Find where the given text appears and provide that cell's center as (X, Y) coordinate. 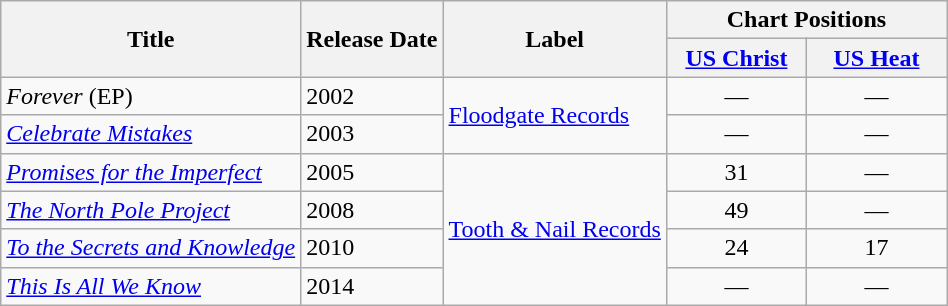
17 (876, 248)
2003 (372, 134)
To the Secrets and Knowledge (151, 248)
Release Date (372, 39)
This Is All We Know (151, 286)
US Christ (736, 58)
Forever (EP) (151, 96)
Promises for the Imperfect (151, 172)
31 (736, 172)
2002 (372, 96)
Label (554, 39)
24 (736, 248)
2005 (372, 172)
Title (151, 39)
2014 (372, 286)
2008 (372, 210)
Floodgate Records (554, 115)
The North Pole Project (151, 210)
2010 (372, 248)
US Heat (876, 58)
Chart Positions (806, 20)
49 (736, 210)
Celebrate Mistakes (151, 134)
Tooth & Nail Records (554, 229)
